Return [x, y] of the center of cell containing provided text 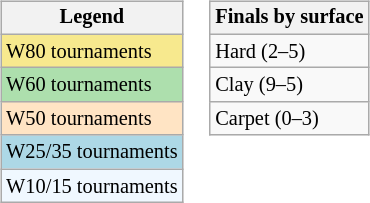
W50 tournaments [92, 119]
W25/35 tournaments [92, 152]
W60 tournaments [92, 85]
Legend [92, 18]
W10/15 tournaments [92, 186]
Clay (9–5) [289, 85]
Hard (2–5) [289, 51]
Finals by surface [289, 18]
Carpet (0–3) [289, 119]
W80 tournaments [92, 51]
